Return [X, Y] of the center of cell containing provided text 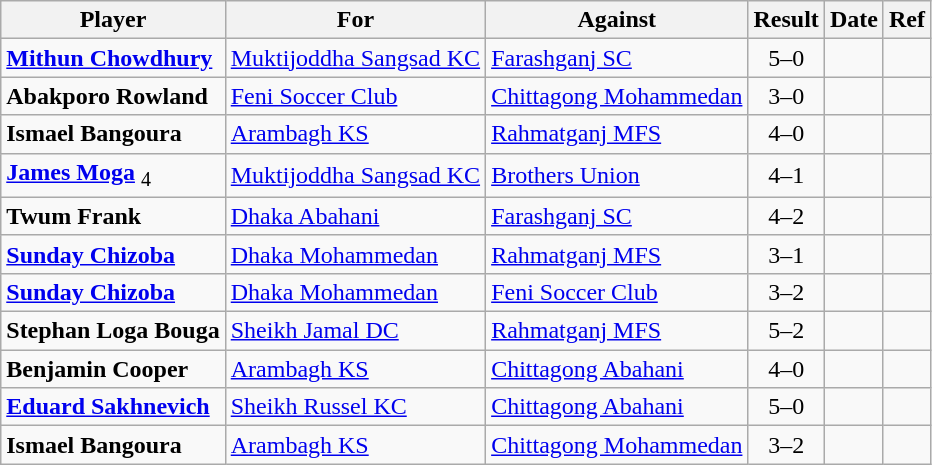
Abakporo Rowland [113, 96]
Date [854, 20]
Sheikh Russel KC [355, 407]
Result [786, 20]
4–2 [786, 216]
Sheikh Jamal DC [355, 331]
Ref [906, 20]
5–2 [786, 331]
4–1 [786, 175]
3–0 [786, 96]
Brothers Union [617, 175]
James Moga 4 [113, 175]
Benjamin Cooper [113, 369]
3–1 [786, 254]
Twum Frank [113, 216]
Against [617, 20]
Dhaka Abahani [355, 216]
Eduard Sakhnevich [113, 407]
For [355, 20]
Stephan Loga Bouga [113, 331]
Player [113, 20]
Mithun Chowdhury [113, 58]
